Capture the cell that displays the provided text and extract its (X, Y) central coordinate. 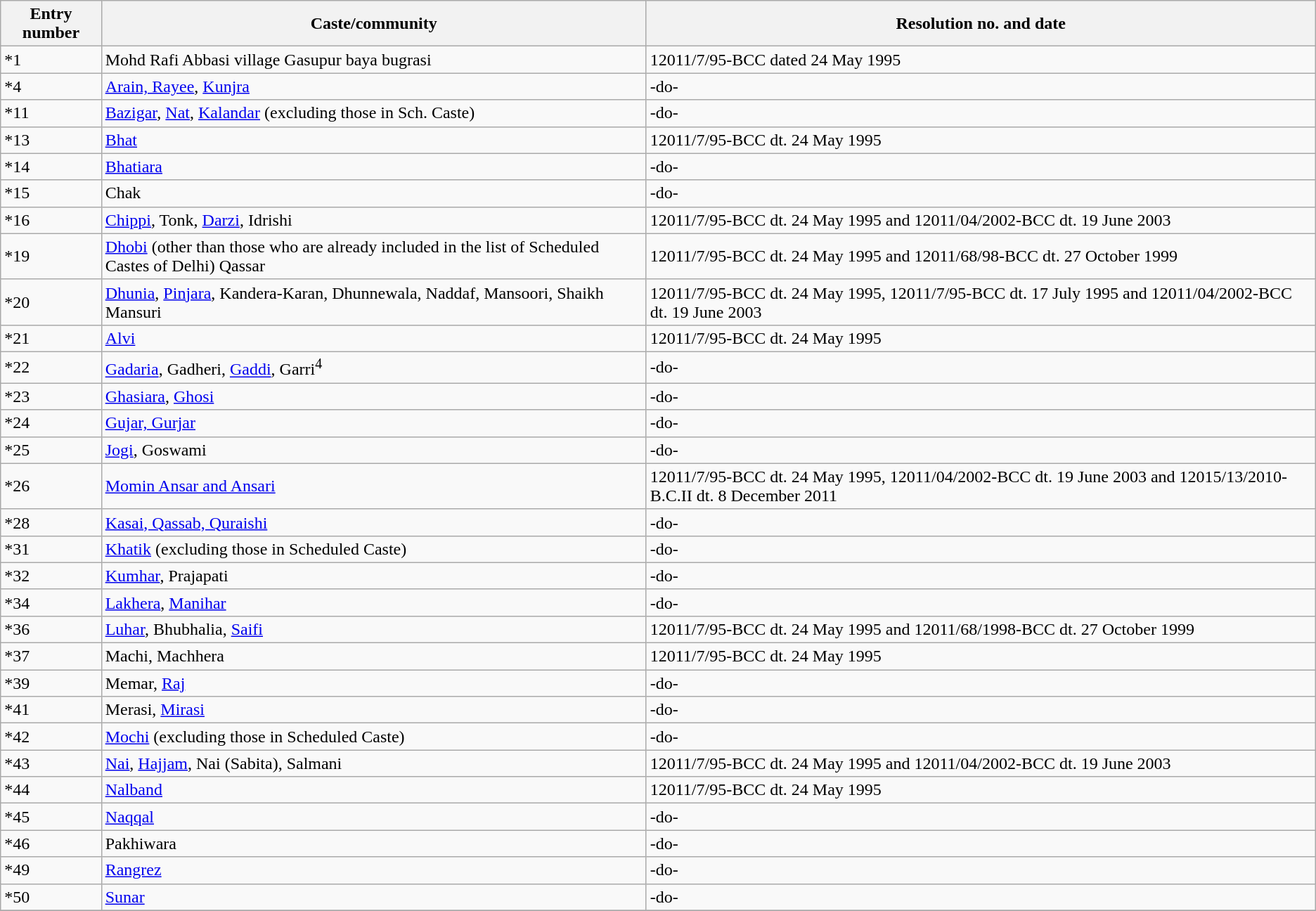
12011/7/95-BCC dt. 24 May 1995, 12011/04/2002-BCC dt. 19 June 2003 and 12015/13/2010-B.C.II dt. 8 December 2011 (981, 486)
*16 (51, 220)
*13 (51, 140)
Arain, Rayee, Kunjra (374, 86)
Machi, Machhera (374, 657)
Bhatiara (374, 167)
*36 (51, 629)
*49 (51, 870)
Rangrez (374, 870)
*23 (51, 396)
Khatik (excluding those in Scheduled Caste) (374, 549)
Dhobi (other than those who are already included in the list of Scheduled Castes of Delhi) Qassar (374, 256)
*15 (51, 193)
Mochi (excluding those in Scheduled Caste) (374, 737)
*44 (51, 790)
Merasi, Mirasi (374, 710)
*24 (51, 423)
*4 (51, 86)
*45 (51, 817)
Resolution no. and date (981, 24)
Ghasiara, Ghosi (374, 396)
*21 (51, 338)
*34 (51, 602)
*50 (51, 897)
Memar, Raj (374, 683)
Luhar, Bhubhalia, Saifi (374, 629)
Mohd Rafi Abbasi village Gasupur baya bugrasi (374, 60)
Entry number (51, 24)
Lakhera, Manihar (374, 602)
12011/7/95-BCC dated 24 May 1995 (981, 60)
*1 (51, 60)
Alvi (374, 338)
Kasai, Qassab, Quraishi (374, 522)
*28 (51, 522)
*41 (51, 710)
Jogi, Goswami (374, 450)
12011/7/95-BCC dt. 24 May 1995 and 12011/68/98-BCC dt. 27 October 1999 (981, 256)
Sunar (374, 897)
*11 (51, 113)
*31 (51, 549)
Kumhar, Prajapati (374, 576)
*26 (51, 486)
Pakhiwara (374, 844)
Bazigar, Nat, Kalandar (excluding those in Sch. Caste) (374, 113)
*32 (51, 576)
*39 (51, 683)
*14 (51, 167)
*22 (51, 367)
12011/7/95-BCC dt. 24 May 1995 and 12011/68/1998-BCC dt. 27 October 1999 (981, 629)
*43 (51, 763)
Gujar, Gurjar (374, 423)
12011/7/95-BCC dt. 24 May 1995, 12011/7/95-BCC dt. 17 July 1995 and 12011/04/2002-BCC dt. 19 June 2003 (981, 302)
Nalband (374, 790)
Gadaria, Gadheri, Gaddi, Garri4 (374, 367)
*42 (51, 737)
*19 (51, 256)
*25 (51, 450)
Chak (374, 193)
Nai, Hajjam, Nai (Sabita), Salmani (374, 763)
Naqqal (374, 817)
Chippi, Tonk, Darzi, Idrishi (374, 220)
*20 (51, 302)
*46 (51, 844)
*37 (51, 657)
Dhunia, Pinjara, Kandera-Karan, Dhunnewala, Naddaf, Mansoori, Shaikh Mansuri (374, 302)
Caste/community (374, 24)
Momin Ansar and Ansari (374, 486)
Bhat (374, 140)
